Determine the (x, y) coordinate at the center of the cell enclosing the given text.  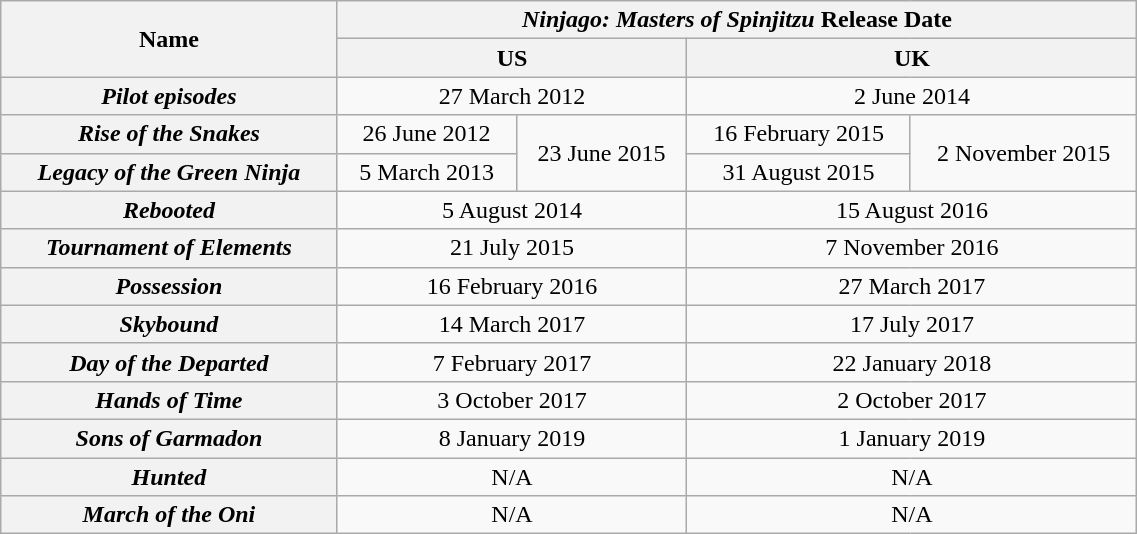
3 October 2017 (512, 400)
5 March 2013 (426, 172)
22 January 2018 (912, 362)
16 February 2015 (798, 134)
Skybound (169, 324)
Ninjago: Masters of Spinjitzu Release Date (737, 20)
Rise of the Snakes (169, 134)
Tournament of Elements (169, 248)
1 January 2019 (912, 438)
Day of the Departed (169, 362)
14 March 2017 (512, 324)
17 July 2017 (912, 324)
2 November 2015 (1024, 153)
31 August 2015 (798, 172)
Hunted (169, 477)
US (512, 58)
7 February 2017 (512, 362)
Hands of Time (169, 400)
2 October 2017 (912, 400)
23 June 2015 (602, 153)
Pilot episodes (169, 96)
27 March 2012 (512, 96)
Legacy of the Green Ninja (169, 172)
Sons of Garmadon (169, 438)
2 June 2014 (912, 96)
16 February 2016 (512, 286)
5 August 2014 (512, 210)
15 August 2016 (912, 210)
March of the Oni (169, 515)
Name (169, 39)
7 November 2016 (912, 248)
Possession (169, 286)
UK (912, 58)
26 June 2012 (426, 134)
8 January 2019 (512, 438)
Rebooted (169, 210)
27 March 2017 (912, 286)
21 July 2015 (512, 248)
